Detect which cell encompasses the target text, then output its (x, y) center coordinate. 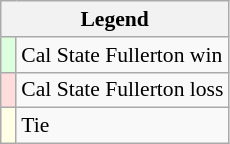
Cal State Fullerton win (122, 55)
Legend (115, 19)
Cal State Fullerton loss (122, 90)
Tie (122, 126)
